Extract the [X, Y] coordinate from the center of the cell holding the provided text.  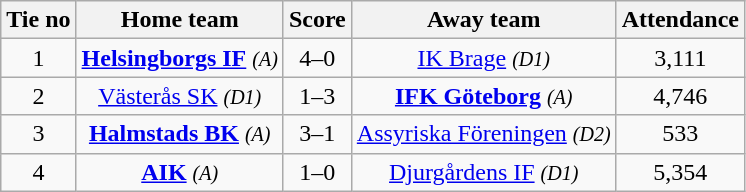
Västerås SK (D1) [180, 96]
Attendance [680, 20]
Home team [180, 20]
Helsingborgs IF (A) [180, 58]
4 [38, 172]
Away team [484, 20]
1–3 [317, 96]
2 [38, 96]
3–1 [317, 134]
Halmstads BK (A) [180, 134]
3 [38, 134]
3,111 [680, 58]
4,746 [680, 96]
Djurgårdens IF (D1) [484, 172]
IFK Göteborg (A) [484, 96]
Score [317, 20]
1 [38, 58]
533 [680, 134]
4–0 [317, 58]
5,354 [680, 172]
1–0 [317, 172]
AIK (A) [180, 172]
Assyriska Föreningen (D2) [484, 134]
IK Brage (D1) [484, 58]
Tie no [38, 20]
